Extract the [x, y] coordinate from the center of the cell holding the provided text.  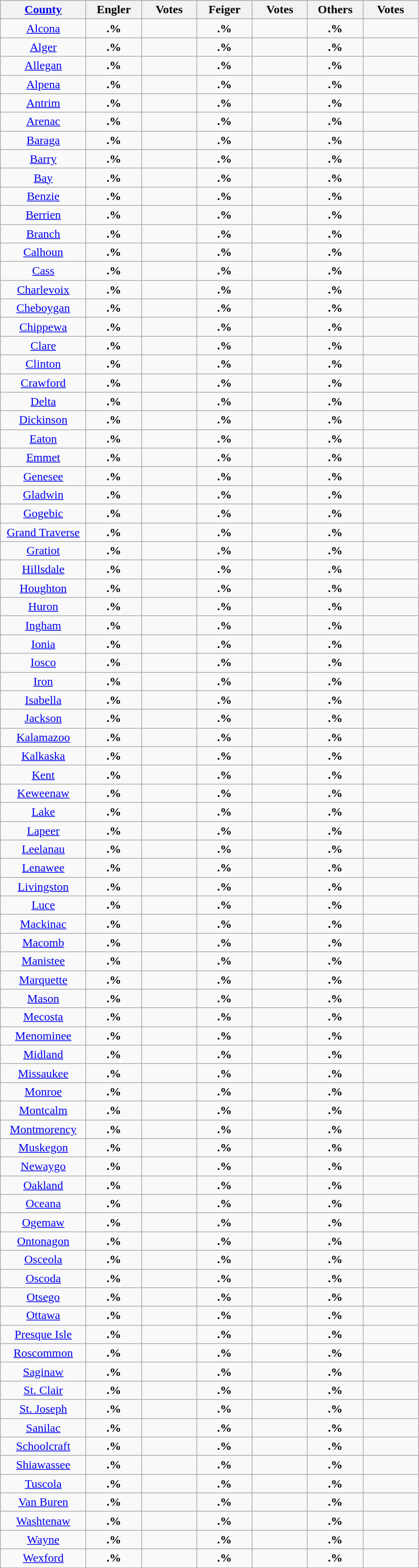
Dickinson [43, 420]
Emmet [43, 457]
Berrien [43, 215]
Otsego [43, 1297]
Jackson [43, 719]
Huron [43, 607]
Osceola [43, 1260]
Livingston [43, 887]
St. Clair [43, 1390]
Delta [43, 401]
Keweenaw [43, 793]
Ingham [43, 625]
Charlevoix [43, 290]
Wexford [43, 1558]
Kent [43, 774]
Iosco [43, 663]
Eaton [43, 439]
Ogemaw [43, 1222]
Leelanau [43, 849]
Van Buren [43, 1502]
Newaygo [43, 1167]
Montcalm [43, 1110]
Alcona [43, 28]
Washtenaw [43, 1521]
Arenac [43, 122]
Grand Traverse [43, 532]
Oceana [43, 1204]
Alger [43, 47]
Calhoun [43, 252]
Gogebic [43, 513]
Monroe [43, 1092]
Allegan [43, 66]
Saginaw [43, 1371]
Gladwin [43, 495]
Ottawa [43, 1316]
Alpena [43, 84]
Ontonagon [43, 1241]
Iron [43, 681]
Wayne [43, 1540]
Baraga [43, 140]
Hillsdale [43, 570]
Lake [43, 812]
Antrim [43, 103]
Gratiot [43, 551]
Manistee [43, 961]
Sanilac [43, 1428]
Bay [43, 177]
Engler [114, 10]
Cheboygan [43, 308]
Macomb [43, 943]
Lenawee [43, 868]
Isabella [43, 700]
Others [336, 10]
Kalkaska [43, 756]
Mason [43, 998]
Clinton [43, 364]
Tuscola [43, 1484]
County [43, 10]
Luce [43, 905]
Cass [43, 271]
Schoolcraft [43, 1446]
Benzie [43, 196]
Midland [43, 1054]
Shiawassee [43, 1465]
Barry [43, 159]
Chippewa [43, 327]
Genesee [43, 476]
Presque Isle [43, 1334]
Roscommon [43, 1353]
Lapeer [43, 831]
Montmorency [43, 1129]
Muskegon [43, 1148]
Branch [43, 234]
Mackinac [43, 924]
Oscoda [43, 1278]
Mecosta [43, 1017]
Missaukee [43, 1073]
Houghton [43, 588]
Marquette [43, 980]
Ionia [43, 644]
Menominee [43, 1036]
Crawford [43, 383]
Feiger [225, 10]
St. Joseph [43, 1409]
Kalamazoo [43, 737]
Oakland [43, 1185]
Clare [43, 346]
